Locate the cell with the specified text and output its (X, Y) center coordinate. 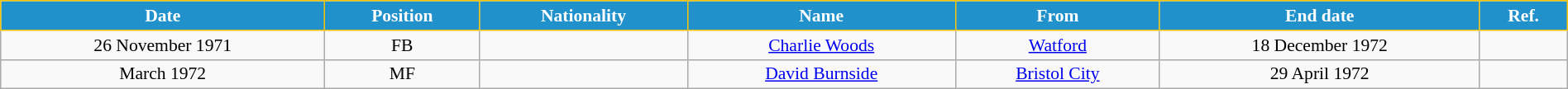
Watford (1057, 45)
FB (402, 45)
Position (402, 16)
18 December 1972 (1320, 45)
End date (1320, 16)
Date (163, 16)
29 April 1972 (1320, 74)
Name (821, 16)
MF (402, 74)
26 November 1971 (163, 45)
March 1972 (163, 74)
David Burnside (821, 74)
From (1057, 16)
Ref. (1523, 16)
Nationality (584, 16)
Charlie Woods (821, 45)
Bristol City (1057, 74)
